From the cell containing the given text, extract its center point as [X, Y] coordinate. 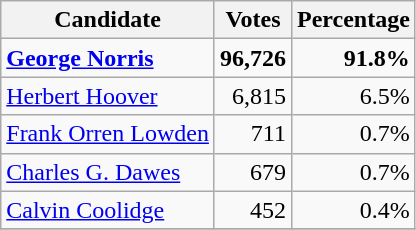
Charles G. Dawes [108, 172]
96,726 [252, 58]
Votes [252, 20]
679 [252, 172]
711 [252, 134]
452 [252, 210]
Candidate [108, 20]
0.4% [353, 210]
Herbert Hoover [108, 96]
Frank Orren Lowden [108, 134]
George Norris [108, 58]
Percentage [353, 20]
91.8% [353, 58]
6,815 [252, 96]
Calvin Coolidge [108, 210]
6.5% [353, 96]
